Return [X, Y] of the center of cell containing provided text 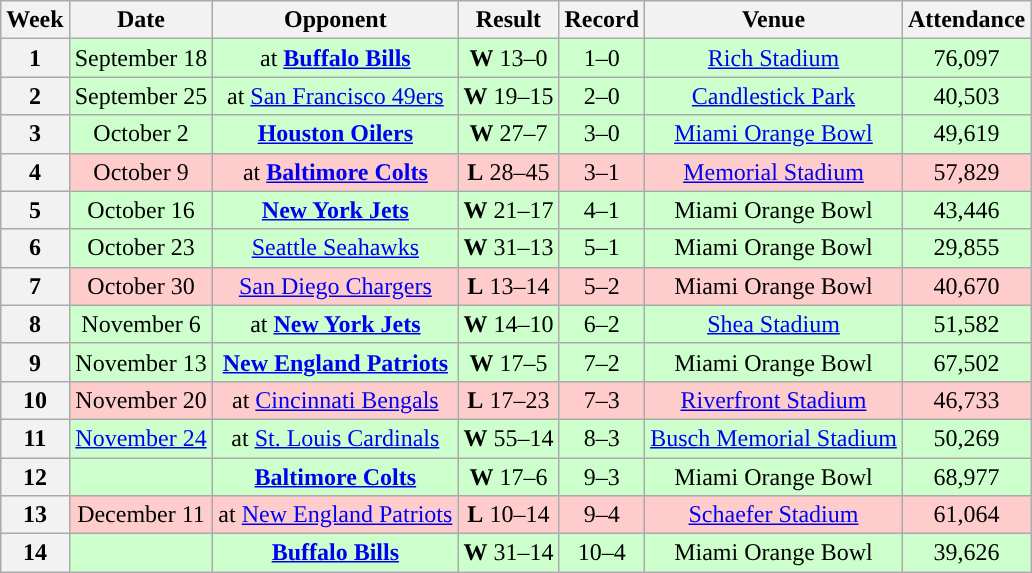
November 6 [141, 324]
Week [35, 20]
11 [35, 438]
at St. Louis Cardinals [336, 438]
Houston Oilers [336, 134]
W 14–10 [508, 324]
Baltimore Colts [336, 477]
13 [35, 515]
12 [35, 477]
61,064 [966, 515]
October 2 [141, 134]
November 13 [141, 362]
New York Jets [336, 210]
September 18 [141, 58]
W 17–6 [508, 477]
Riverfront Stadium [774, 400]
3–0 [602, 134]
Record [602, 20]
Candlestick Park [774, 96]
October 9 [141, 172]
10 [35, 400]
W 21–17 [508, 210]
5 [35, 210]
39,626 [966, 553]
Memorial Stadium [774, 172]
Rich Stadium [774, 58]
8 [35, 324]
76,097 [966, 58]
W 17–5 [508, 362]
W 13–0 [508, 58]
November 20 [141, 400]
1–0 [602, 58]
L 10–14 [508, 515]
at Buffalo Bills [336, 58]
51,582 [966, 324]
40,503 [966, 96]
14 [35, 553]
Venue [774, 20]
Attendance [966, 20]
7 [35, 286]
5–2 [602, 286]
2 [35, 96]
at New York Jets [336, 324]
W 55–14 [508, 438]
29,855 [966, 248]
December 11 [141, 515]
10–4 [602, 553]
4 [35, 172]
4–1 [602, 210]
Shea Stadium [774, 324]
1 [35, 58]
6 [35, 248]
W 31–13 [508, 248]
7–2 [602, 362]
67,502 [966, 362]
Schaefer Stadium [774, 515]
at New England Patriots [336, 515]
9 [35, 362]
9–4 [602, 515]
L 13–14 [508, 286]
San Diego Chargers [336, 286]
3–1 [602, 172]
46,733 [966, 400]
Buffalo Bills [336, 553]
7–3 [602, 400]
57,829 [966, 172]
Date [141, 20]
at Cincinnati Bengals [336, 400]
50,269 [966, 438]
New England Patriots [336, 362]
43,446 [966, 210]
L 17–23 [508, 400]
40,670 [966, 286]
at Baltimore Colts [336, 172]
W 27–7 [508, 134]
5–1 [602, 248]
3 [35, 134]
Result [508, 20]
September 25 [141, 96]
October 16 [141, 210]
October 23 [141, 248]
W 19–15 [508, 96]
9–3 [602, 477]
W 31–14 [508, 553]
Busch Memorial Stadium [774, 438]
8–3 [602, 438]
October 30 [141, 286]
2–0 [602, 96]
68,977 [966, 477]
at San Francisco 49ers [336, 96]
Seattle Seahawks [336, 248]
November 24 [141, 438]
6–2 [602, 324]
49,619 [966, 134]
Opponent [336, 20]
L 28–45 [508, 172]
